Locate the cell with the specified text and output its (X, Y) center coordinate. 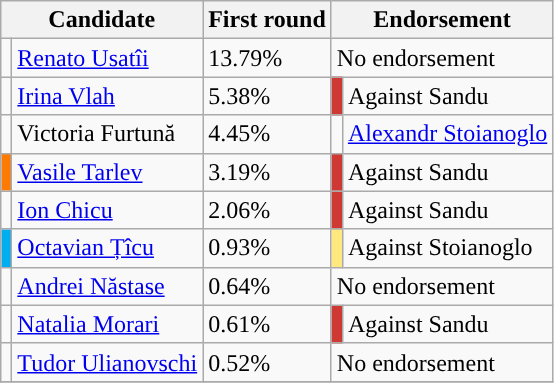
0.61% (268, 324)
13.79% (268, 58)
Ion Chicu (108, 210)
0.93% (268, 248)
Andrei Năstase (108, 286)
First round (268, 20)
0.64% (268, 286)
Candidate (102, 20)
Tudor Ulianovschi (108, 362)
4.45% (268, 134)
Alexandr Stoianoglo (447, 134)
3.19% (268, 172)
Octavian Țîcu (108, 248)
Irina Vlah (108, 96)
Vasile Tarlev (108, 172)
2.06% (268, 210)
Natalia Morari (108, 324)
Endorsement (442, 20)
0.52% (268, 362)
5.38% (268, 96)
Victoria Furtună (108, 134)
Renato Usatîi (108, 58)
Against Stoianoglo (447, 248)
